Return (X, Y) of the center of cell containing provided text 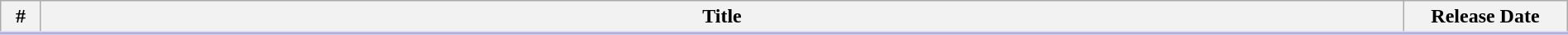
Title (721, 17)
# (22, 17)
Release Date (1485, 17)
